Extract the [X, Y] coordinate from the center of the cell holding the provided text.  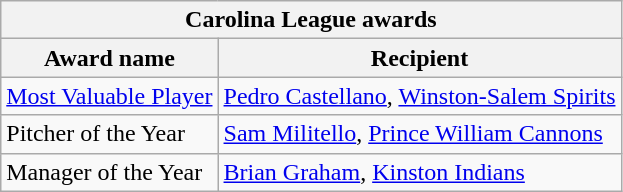
Most Valuable Player [110, 96]
Sam Militello, Prince William Cannons [420, 134]
Pedro Castellano, Winston-Salem Spirits [420, 96]
Brian Graham, Kinston Indians [420, 172]
Carolina League awards [311, 20]
Pitcher of the Year [110, 134]
Manager of the Year [110, 172]
Award name [110, 58]
Recipient [420, 58]
